Scan for the cell matching the given text and deliver its [X, Y] coordinate at center. 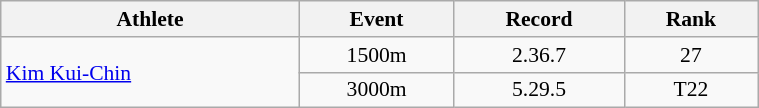
5.29.5 [539, 90]
1500m [376, 55]
Event [376, 19]
3000m [376, 90]
2.36.7 [539, 55]
T22 [690, 90]
Record [539, 19]
27 [690, 55]
Kim Kui-Chin [150, 72]
Athlete [150, 19]
Rank [690, 19]
